Determine the (X, Y) coordinate at the center of the cell enclosing the given text.  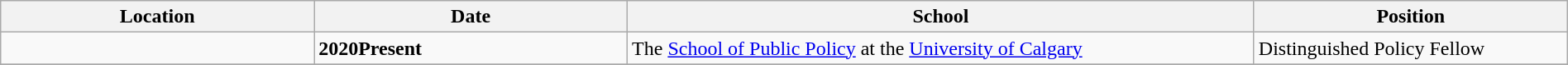
Position (1411, 17)
Distinguished Policy Fellow (1411, 48)
School (941, 17)
The School of Public Policy at the University of Calgary (941, 48)
Date (471, 17)
Location (157, 17)
2020Present (471, 48)
